For the text-containing cell, return its midpoint in (x, y) coordinate format. 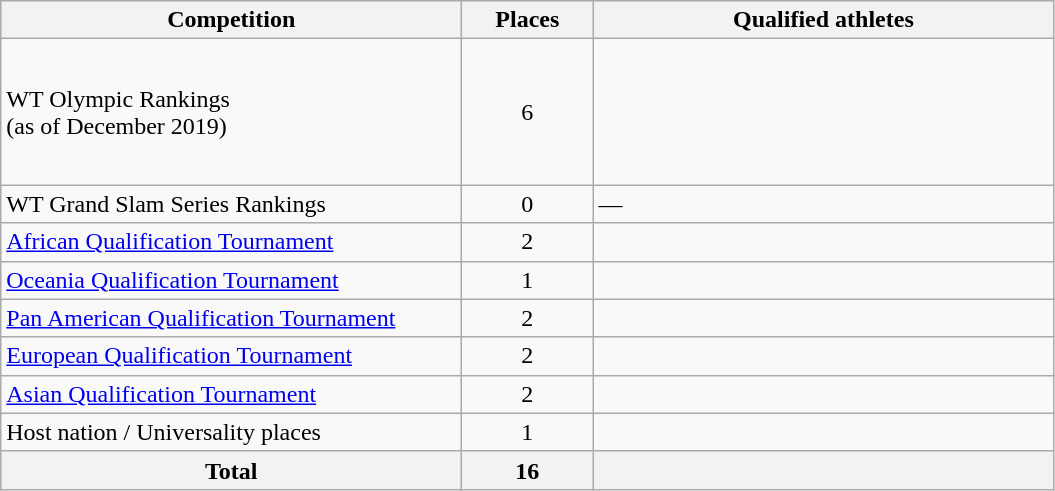
Asian Qualification Tournament (232, 394)
WT Grand Slam Series Rankings (232, 204)
Host nation / Universality places (232, 432)
Total (232, 470)
Oceania Qualification Tournament (232, 280)
16 (528, 470)
European Qualification Tournament (232, 356)
African Qualification Tournament (232, 242)
WT Olympic Rankings(as of December 2019) (232, 112)
Pan American Qualification Tournament (232, 318)
— (824, 204)
6 (528, 112)
Competition (232, 20)
Places (528, 20)
Qualified athletes (824, 20)
0 (528, 204)
